Locate the cell with the specified text and output its [x, y] center coordinate. 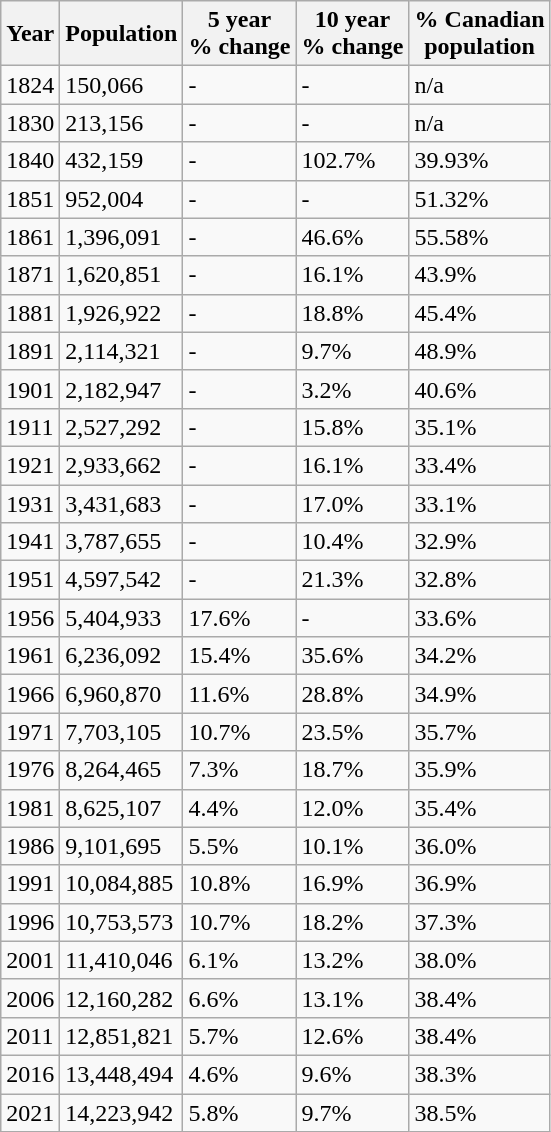
48.9% [480, 351]
17.0% [352, 503]
14,223,942 [122, 1113]
32.9% [480, 542]
2016 [30, 1074]
8,264,465 [122, 770]
1,396,091 [122, 237]
1951 [30, 580]
5 year% change [240, 34]
37.3% [480, 922]
34.9% [480, 694]
39.93% [480, 161]
2021 [30, 1113]
35.4% [480, 808]
1861 [30, 237]
11,410,046 [122, 960]
1966 [30, 694]
102.7% [352, 161]
4,597,542 [122, 580]
1,620,851 [122, 275]
10 year% change [352, 34]
6.1% [240, 960]
2,527,292 [122, 427]
12,160,282 [122, 998]
952,004 [122, 199]
7,703,105 [122, 732]
10,084,885 [122, 884]
46.6% [352, 237]
45.4% [480, 313]
13.1% [352, 998]
1961 [30, 656]
38.5% [480, 1113]
10.1% [352, 846]
1851 [30, 199]
36.9% [480, 884]
38.3% [480, 1074]
43.9% [480, 275]
35.6% [352, 656]
16.9% [352, 884]
1976 [30, 770]
18.7% [352, 770]
10,753,573 [122, 922]
5.5% [240, 846]
2,114,321 [122, 351]
6,236,092 [122, 656]
% Canadianpopulation [480, 34]
1830 [30, 123]
17.6% [240, 618]
10.8% [240, 884]
2006 [30, 998]
2011 [30, 1036]
33.6% [480, 618]
1881 [30, 313]
4.6% [240, 1074]
5,404,933 [122, 618]
1991 [30, 884]
3,787,655 [122, 542]
18.2% [352, 922]
1986 [30, 846]
150,066 [122, 85]
35.7% [480, 732]
4.4% [240, 808]
1931 [30, 503]
1901 [30, 389]
1921 [30, 465]
9,101,695 [122, 846]
35.1% [480, 427]
13.2% [352, 960]
2,182,947 [122, 389]
18.8% [352, 313]
5.7% [240, 1036]
15.4% [240, 656]
13,448,494 [122, 1074]
38.0% [480, 960]
1891 [30, 351]
1941 [30, 542]
23.5% [352, 732]
2001 [30, 960]
1981 [30, 808]
7.3% [240, 770]
1911 [30, 427]
33.4% [480, 465]
1871 [30, 275]
33.1% [480, 503]
12.6% [352, 1036]
1824 [30, 85]
10.4% [352, 542]
3.2% [352, 389]
51.32% [480, 199]
12.0% [352, 808]
36.0% [480, 846]
55.58% [480, 237]
15.8% [352, 427]
1971 [30, 732]
9.6% [352, 1074]
432,159 [122, 161]
1840 [30, 161]
2,933,662 [122, 465]
213,156 [122, 123]
11.6% [240, 694]
1,926,922 [122, 313]
Population [122, 34]
8,625,107 [122, 808]
1996 [30, 922]
32.8% [480, 580]
Year [30, 34]
5.8% [240, 1113]
12,851,821 [122, 1036]
21.3% [352, 580]
28.8% [352, 694]
34.2% [480, 656]
1956 [30, 618]
6,960,870 [122, 694]
3,431,683 [122, 503]
40.6% [480, 389]
35.9% [480, 770]
6.6% [240, 998]
